Search for the cell housing the specified text and yield its [x, y] center coordinate. 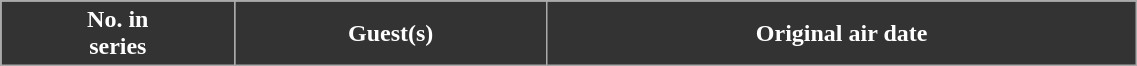
No. inseries [118, 34]
Original air date [841, 34]
Guest(s) [391, 34]
